Identify which cell holds the provided text, then report its (x, y) central coordinate. 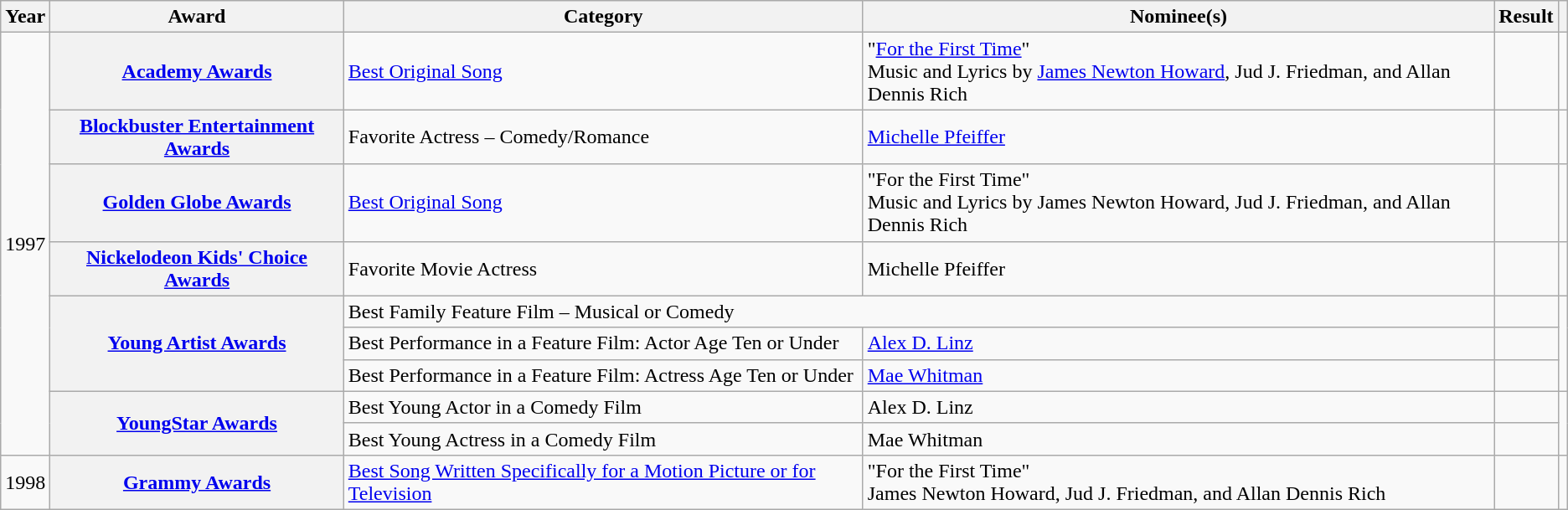
Nominee(s) (1179, 17)
Best Family Feature Film – Musical or Comedy (918, 312)
Award (197, 17)
Nickelodeon Kids' Choice Awards (197, 268)
Best Song Written Specifically for a Motion Picture or for Television (603, 482)
1997 (25, 245)
Young Artist Awards (197, 343)
YoungStar Awards (197, 423)
Golden Globe Awards (197, 203)
Category (603, 17)
Favorite Actress – Comedy/Romance (603, 137)
Favorite Movie Actress (603, 268)
Best Performance in a Feature Film: Actor Age Ten or Under (603, 343)
Grammy Awards (197, 482)
Best Young Actress in a Comedy Film (603, 439)
Best Performance in a Feature Film: Actress Age Ten or Under (603, 375)
"For the First Time" James Newton Howard, Jud J. Friedman, and Allan Dennis Rich (1179, 482)
Academy Awards (197, 71)
Year (25, 17)
1998 (25, 482)
Blockbuster Entertainment Awards (197, 137)
Result (1526, 17)
Best Young Actor in a Comedy Film (603, 407)
